Return the [x, y] coordinate for the center point of the cell that contains the specified text.  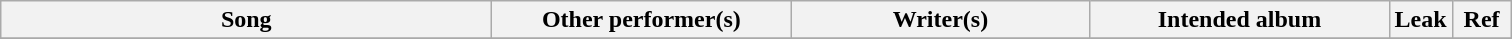
Other performer(s) [642, 20]
Ref [1482, 20]
Writer(s) [940, 20]
Song [246, 20]
Intended album [1240, 20]
Leak [1420, 20]
